Scan for the cell matching the given text and deliver its [x, y] coordinate at center. 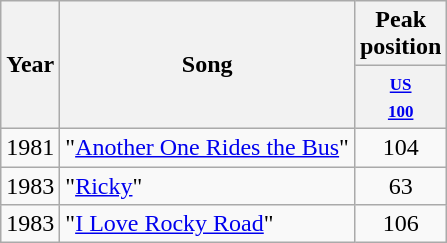
104 [400, 147]
Peakposition [400, 34]
"I Love Rocky Road" [208, 224]
Year [30, 65]
"Another One Rides the Bus" [208, 147]
63 [400, 186]
US100 [400, 98]
Song [208, 65]
1981 [30, 147]
106 [400, 224]
"Ricky" [208, 186]
